Output the (x, y) coordinate of the center of the cell containing the given text.  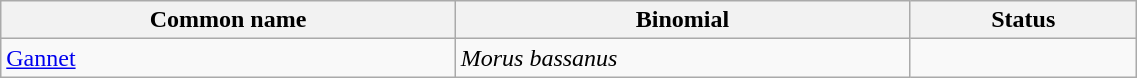
Morus bassanus (682, 58)
Gannet (228, 58)
Binomial (682, 20)
Status (1024, 20)
Common name (228, 20)
